Identify which cell holds the provided text, then report its [X, Y] central coordinate. 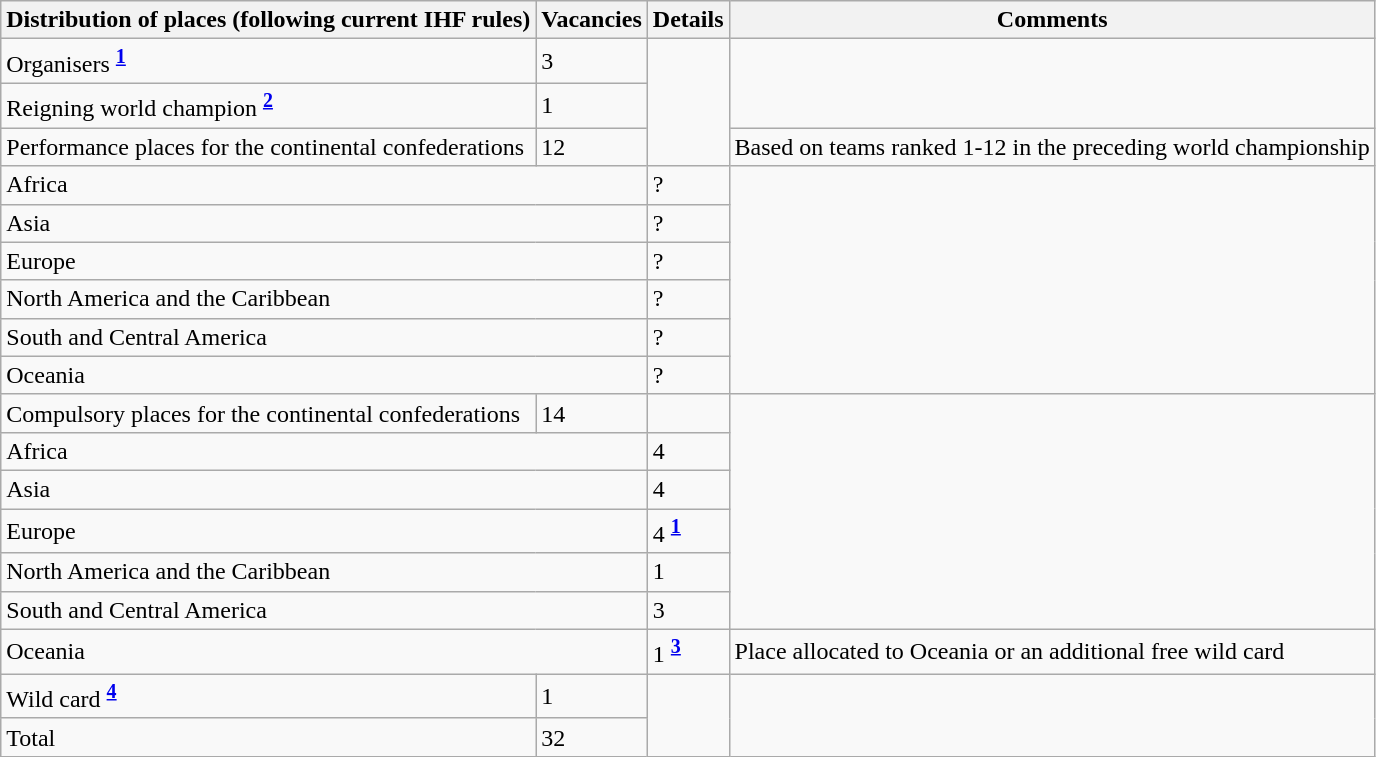
12 [592, 147]
Performance places for the continental confederations [268, 147]
14 [592, 413]
Based on teams ranked 1-12 in the preceding world championship [1052, 147]
Details [688, 20]
Total [268, 737]
1 3 [688, 652]
Compulsory places for the continental confederations [268, 413]
Distribution of places (following current IHF rules) [268, 20]
4 1 [688, 532]
32 [592, 737]
Comments [1052, 20]
Vacancies [592, 20]
Wild card 4 [268, 696]
Organisers 1 [268, 62]
Reigning world champion 2 [268, 106]
Place allocated to Oceania or an additional free wild card [1052, 652]
